Extract the (X, Y) coordinate from the center of the cell holding the provided text.  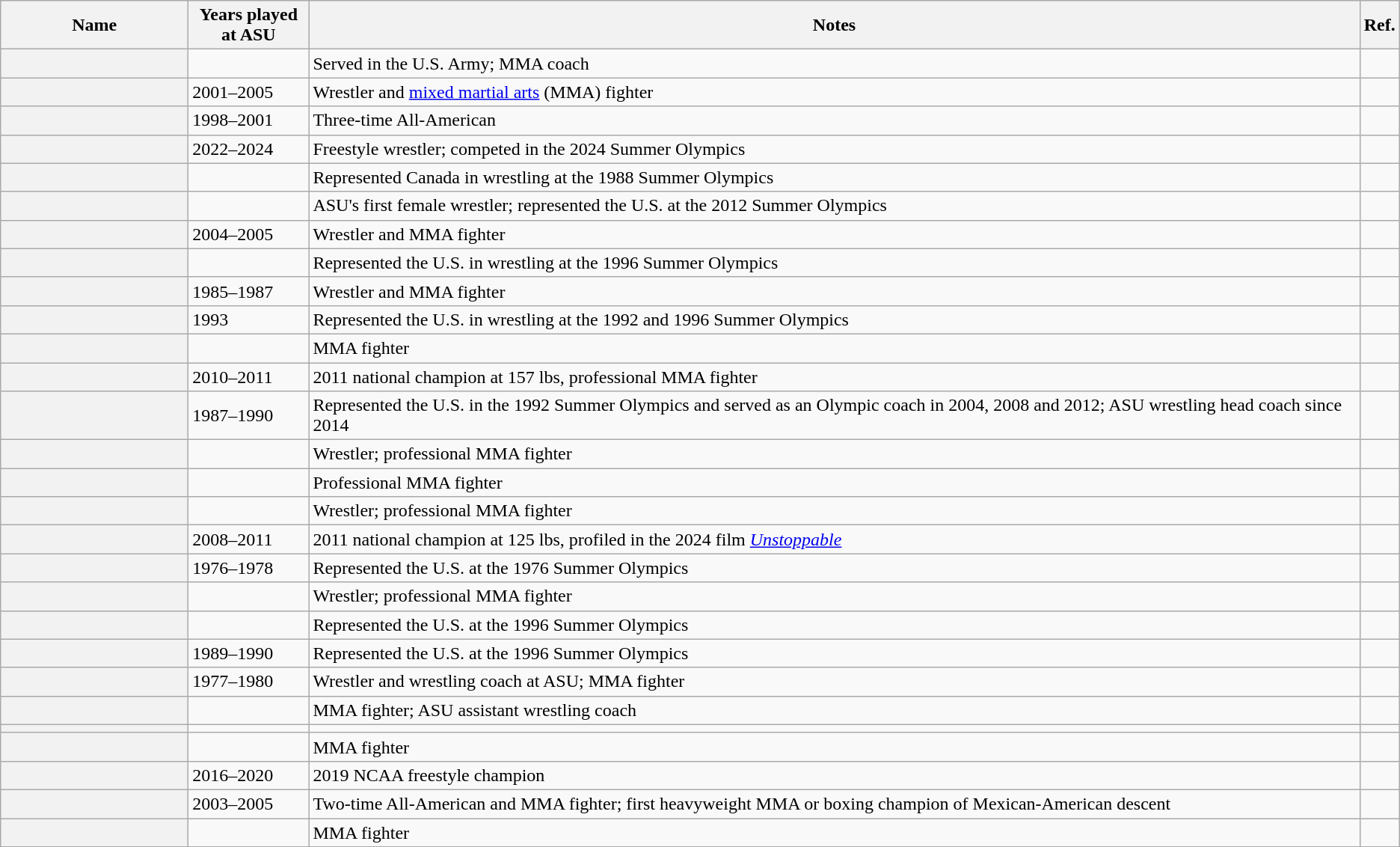
Notes (835, 25)
Represented the U.S. in wrestling at the 1996 Summer Olympics (835, 263)
1985–1987 (248, 291)
1993 (248, 319)
Years played at ASU (248, 25)
2011 national champion at 125 lbs, profiled in the 2024 film Unstoppable (835, 539)
ASU's first female wrestler; represented the U.S. at the 2012 Summer Olympics (835, 206)
2008–2011 (248, 539)
Represented the U.S. in the 1992 Summer Olympics and served as an Olympic coach in 2004, 2008 and 2012; ASU wrestling head coach since 2014 (835, 416)
2022–2024 (248, 149)
Represented the U.S. in wrestling at the 1992 and 1996 Summer Olympics (835, 319)
Two-time All-American and MMA fighter; first heavyweight MMA or boxing champion of Mexican-American descent (835, 804)
1977–1980 (248, 682)
Three-time All-American (835, 120)
Represented the U.S. at the 1976 Summer Olympics (835, 568)
1976–1978 (248, 568)
Name (94, 25)
2016–2020 (248, 775)
1987–1990 (248, 416)
2019 NCAA freestyle champion (835, 775)
Freestyle wrestler; competed in the 2024 Summer Olympics (835, 149)
Represented Canada in wrestling at the 1988 Summer Olympics (835, 177)
2001–2005 (248, 92)
Wrestler and wrestling coach at ASU; MMA fighter (835, 682)
2010–2011 (248, 376)
Served in the U.S. Army; MMA coach (835, 64)
Professional MMA fighter (835, 483)
Ref. (1379, 25)
Wrestler and mixed martial arts (MMA) fighter (835, 92)
2003–2005 (248, 804)
1998–2001 (248, 120)
2011 national champion at 157 lbs, professional MMA fighter (835, 376)
1989–1990 (248, 653)
2004–2005 (248, 234)
MMA fighter; ASU assistant wrestling coach (835, 710)
